Pinpoint the cell where the given text exists, returning its [x, y] midpoint coordinate. 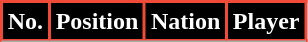
Player [266, 22]
Nation [186, 22]
No. [26, 22]
Position [96, 22]
